Return the (x, y) coordinate for the center point of the cell that contains the specified text.  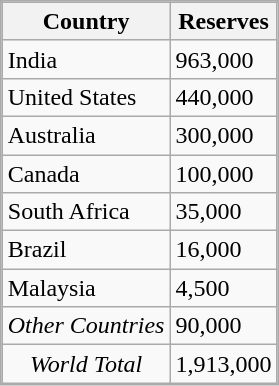
Country (86, 21)
World Total (86, 364)
35,000 (224, 212)
Brazil (86, 250)
100,000 (224, 173)
16,000 (224, 250)
90,000 (224, 326)
Reserves (224, 21)
India (86, 59)
440,000 (224, 97)
Other Countries (86, 326)
300,000 (224, 135)
4,500 (224, 288)
Australia (86, 135)
United States (86, 97)
1,913,000 (224, 364)
Malaysia (86, 288)
South Africa (86, 212)
963,000 (224, 59)
Canada (86, 173)
